For the text-containing cell, return its midpoint in (X, Y) coordinate format. 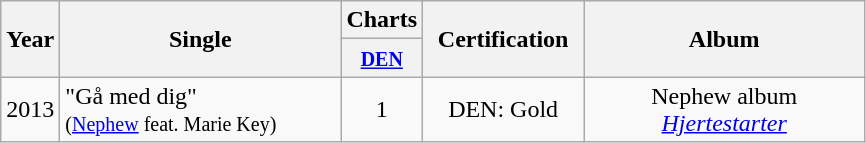
Charts (382, 20)
1 (382, 110)
DEN: Gold (504, 110)
2013 (30, 110)
Year (30, 39)
Single (200, 39)
Certification (504, 39)
DEN (382, 58)
Album (724, 39)
"Gå med dig" (Nephew feat. Marie Key) (200, 110)
Nephew album Hjertestarter (724, 110)
